Scan for the cell matching the given text and deliver its [X, Y] coordinate at center. 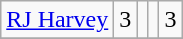
RJ Harvey [58, 20]
